Capture the cell that displays the provided text and extract its [x, y] central coordinate. 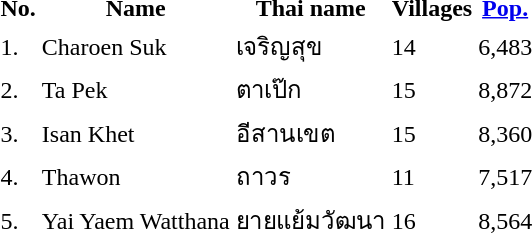
เจริญสุข [310, 46]
ถาวร [310, 176]
14 [432, 46]
11 [432, 176]
อีสานเขต [310, 133]
Ta Pek [136, 90]
Isan Khet [136, 133]
Thawon [136, 176]
Charoen Suk [136, 46]
ตาเป๊ก [310, 90]
